Capture the cell that displays the provided text and extract its (X, Y) central coordinate. 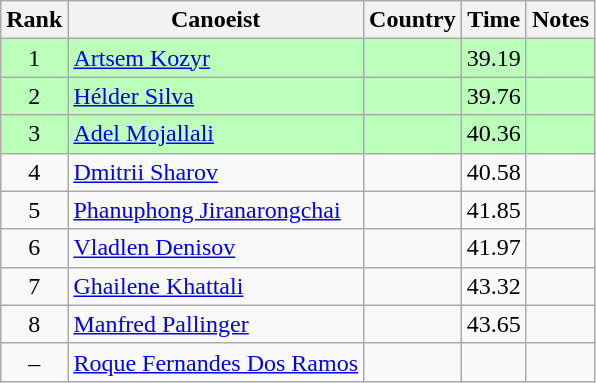
2 (34, 96)
3 (34, 134)
Time (494, 20)
Rank (34, 20)
– (34, 362)
Notes (560, 20)
Ghailene Khattali (216, 286)
Artsem Kozyr (216, 58)
41.85 (494, 210)
Country (413, 20)
Phanuphong Jiranarongchai (216, 210)
Hélder Silva (216, 96)
Manfred Pallinger (216, 324)
Dmitrii Sharov (216, 172)
40.58 (494, 172)
Canoeist (216, 20)
43.65 (494, 324)
39.19 (494, 58)
8 (34, 324)
Vladlen Denisov (216, 248)
1 (34, 58)
40.36 (494, 134)
4 (34, 172)
41.97 (494, 248)
6 (34, 248)
43.32 (494, 286)
7 (34, 286)
Adel Mojallali (216, 134)
Roque Fernandes Dos Ramos (216, 362)
5 (34, 210)
39.76 (494, 96)
